Return [x, y] of the center of cell containing provided text 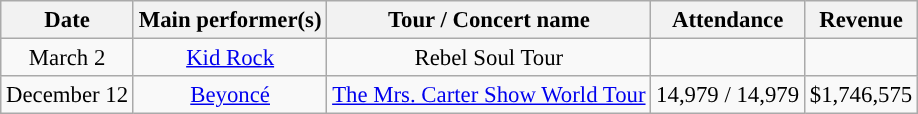
Main performer(s) [230, 20]
Kid Rock [230, 58]
14,979 / 14,979 [728, 95]
Beyoncé [230, 95]
$1,746,575 [860, 95]
Rebel Soul Tour [489, 58]
December 12 [68, 95]
Attendance [728, 20]
March 2 [68, 58]
Date [68, 20]
Tour / Concert name [489, 20]
Revenue [860, 20]
The Mrs. Carter Show World Tour [489, 95]
